Return the [x, y] coordinate for the center point of the cell that contains the specified text.  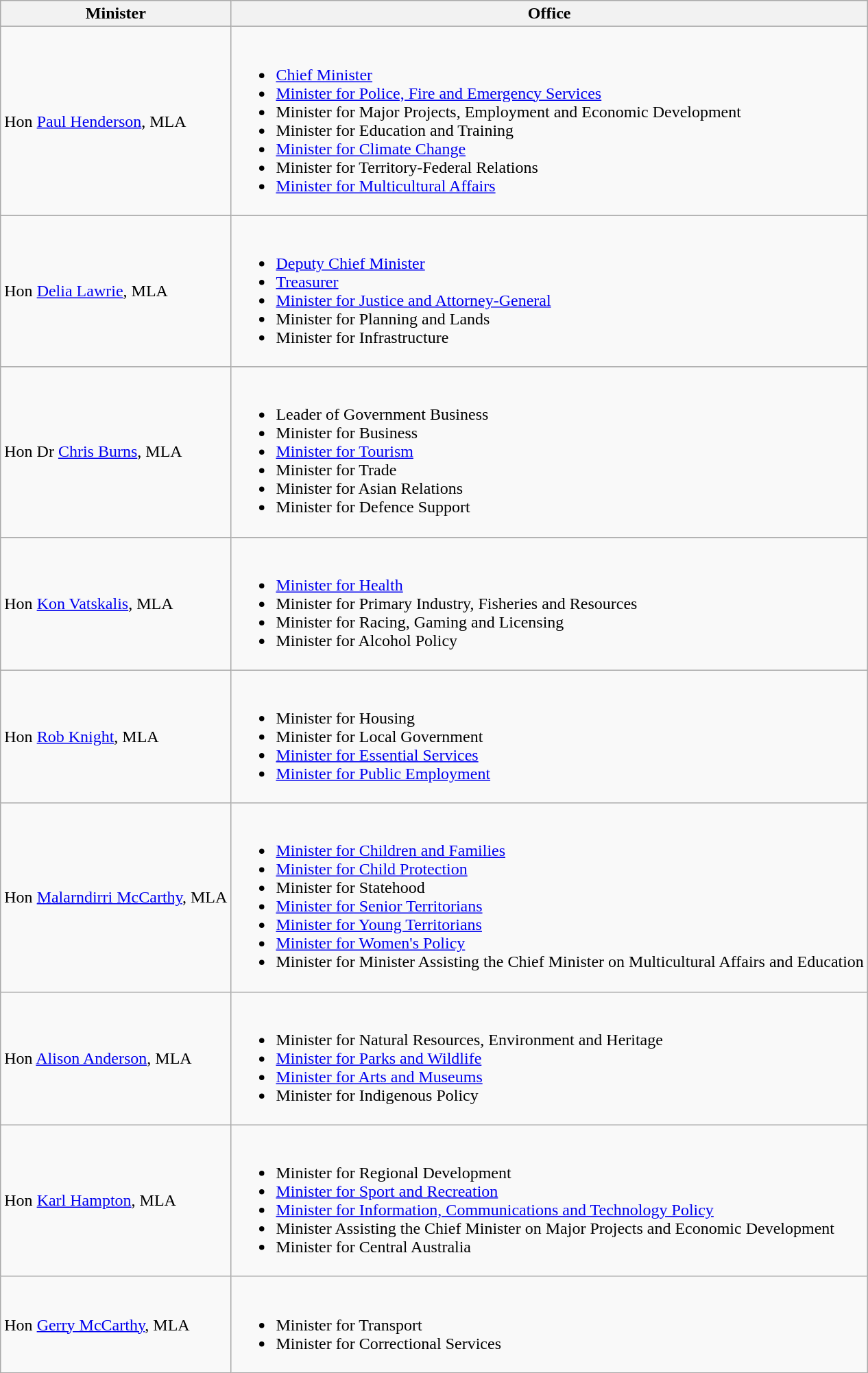
Hon Rob Knight, MLA [116, 737]
Minister for TransportMinister for Correctional Services [550, 1324]
Deputy Chief MinisterTreasurerMinister for Justice and Attorney-GeneralMinister for Planning and LandsMinister for Infrastructure [550, 291]
Hon Kon Vatskalis, MLA [116, 604]
Hon Alison Anderson, MLA [116, 1058]
Hon Paul Henderson, MLA [116, 121]
Minister for Natural Resources, Environment and HeritageMinister for Parks and WildlifeMinister for Arts and MuseumsMinister for Indigenous Policy [550, 1058]
Office [550, 14]
Hon Malarndirri McCarthy, MLA [116, 897]
Leader of Government BusinessMinister for BusinessMinister for TourismMinister for TradeMinister for Asian RelationsMinister for Defence Support [550, 452]
Minister for HealthMinister for Primary Industry, Fisheries and ResourcesMinister for Racing, Gaming and LicensingMinister for Alcohol Policy [550, 604]
Hon Gerry McCarthy, MLA [116, 1324]
Hon Karl Hampton, MLA [116, 1200]
Minister for HousingMinister for Local GovernmentMinister for Essential ServicesMinister for Public Employment [550, 737]
Hon Delia Lawrie, MLA [116, 291]
Minister [116, 14]
Hon Dr Chris Burns, MLA [116, 452]
